Pinpoint the cell where the given text exists, returning its [x, y] midpoint coordinate. 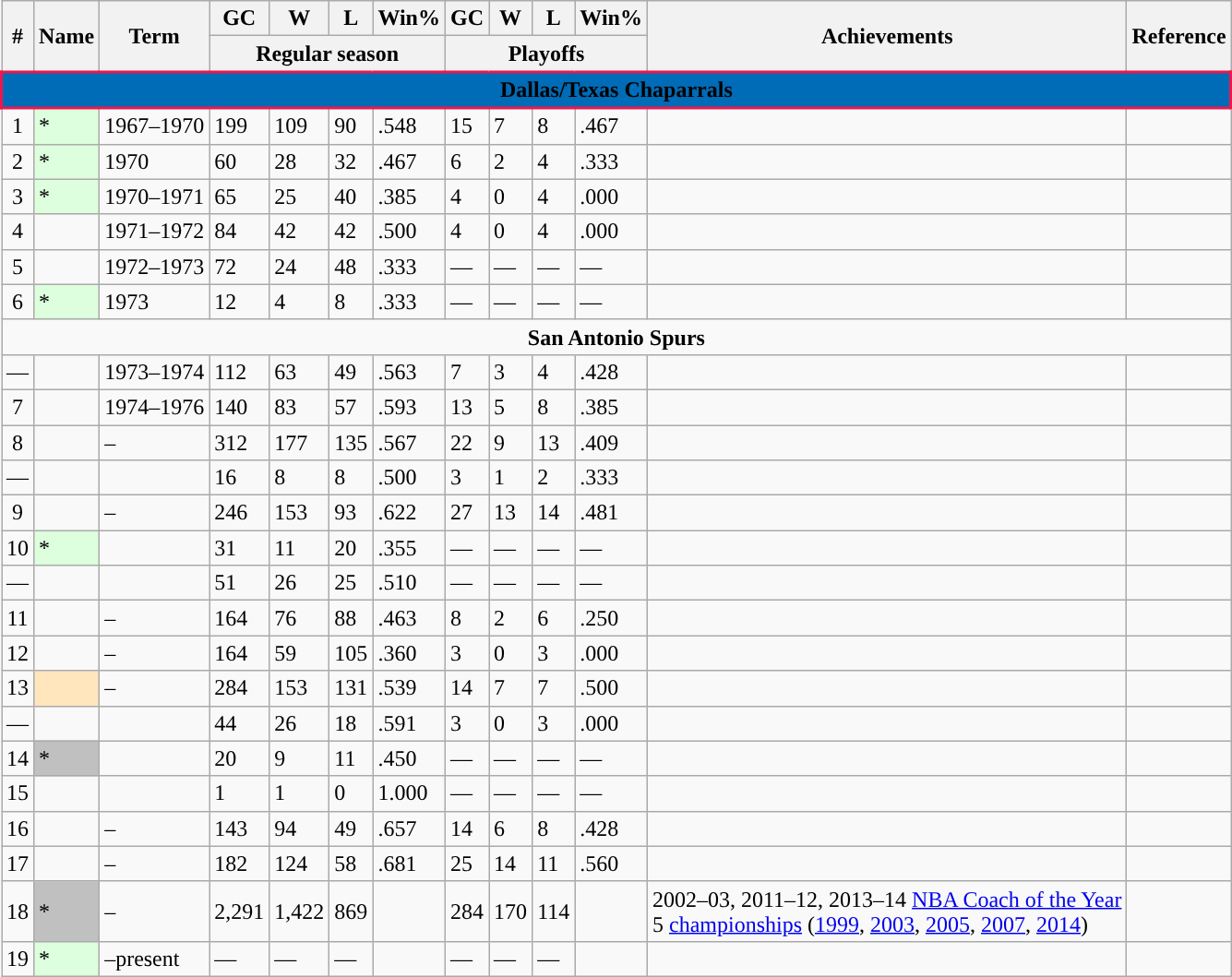
San Antonio Spurs [616, 337]
1971–1972 [155, 232]
Reference [1179, 37]
–present [155, 959]
60 [240, 161]
63 [299, 372]
1973 [155, 302]
Name [66, 37]
1972–1973 [155, 267]
.250 [611, 618]
1970 [155, 161]
112 [240, 372]
177 [299, 442]
.563 [410, 372]
17 [18, 864]
869 [351, 911]
143 [240, 828]
131 [351, 688]
246 [240, 513]
Achievements [886, 37]
Dallas/Texas Chaparrals [616, 90]
59 [299, 653]
1973–1974 [155, 372]
84 [240, 232]
65 [240, 197]
27 [467, 513]
182 [240, 864]
88 [351, 618]
58 [351, 864]
.539 [410, 688]
94 [299, 828]
.591 [410, 723]
24 [299, 267]
2002–03, 2011–12, 2013–14 NBA Coach of the Year5 championships (1999, 2003, 2005, 2007, 2014) [886, 911]
# [18, 37]
1974–1976 [155, 407]
28 [299, 161]
.622 [410, 513]
.463 [410, 618]
51 [240, 583]
.593 [410, 407]
72 [240, 267]
109 [299, 125]
.360 [410, 653]
.560 [611, 864]
199 [240, 125]
57 [351, 407]
22 [467, 442]
1967–1970 [155, 125]
76 [299, 618]
83 [299, 407]
124 [299, 864]
2,291 [240, 911]
Regular season [328, 54]
.567 [410, 442]
Term [155, 37]
.355 [410, 548]
1.000 [410, 793]
48 [351, 267]
.510 [410, 583]
10 [18, 548]
31 [240, 548]
.657 [410, 828]
.548 [410, 125]
40 [351, 197]
.409 [611, 442]
140 [240, 407]
32 [351, 161]
19 [18, 959]
.681 [410, 864]
Playoffs [546, 54]
.450 [410, 758]
312 [240, 442]
1970–1971 [155, 197]
170 [511, 911]
1,422 [299, 911]
114 [554, 911]
135 [351, 442]
44 [240, 723]
105 [351, 653]
93 [351, 513]
.481 [611, 513]
90 [351, 125]
